Find where the given text appears and provide that cell's center as [x, y] coordinate. 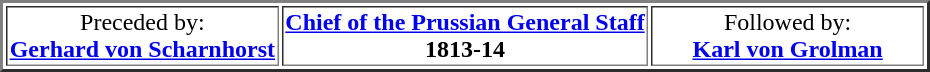
Chief of the Prussian General Staff1813-14 [464, 36]
Followed by:Karl von Grolman [788, 36]
Preceded by:Gerhard von Scharnhorst [142, 36]
